For the text-containing cell, return its midpoint in [x, y] coordinate format. 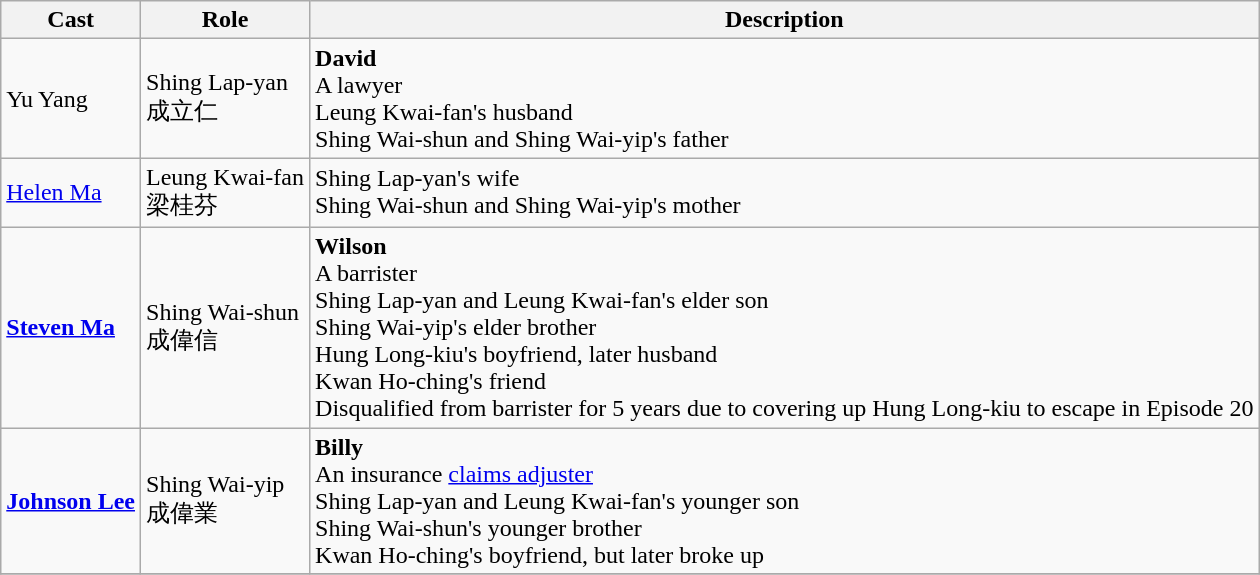
Cast [71, 20]
Description [784, 20]
Leung Kwai-fan梁桂芬 [226, 193]
DavidA lawyerLeung Kwai-fan's husbandShing Wai-shun and Shing Wai-yip's father [784, 98]
Shing Wai-shun成偉信 [226, 327]
Steven Ma [71, 327]
Shing Lap-yan成立仁 [226, 98]
Role [226, 20]
Shing Lap-yan's wifeShing Wai-shun and Shing Wai-yip's mother [784, 193]
Yu Yang [71, 98]
Johnson Lee [71, 501]
Shing Wai-yip成偉業 [226, 501]
Helen Ma [71, 193]
